Return (x, y) of the center of cell containing provided text 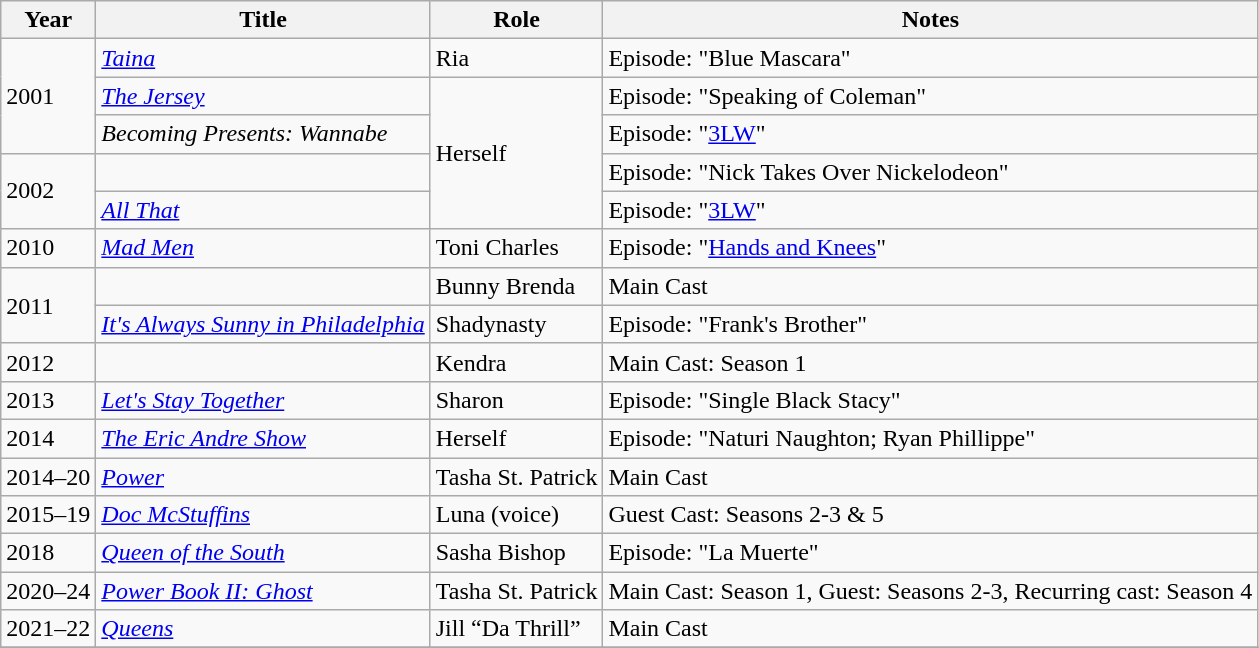
2001 (48, 96)
Episode: "Blue Mascara" (930, 58)
2010 (48, 248)
The Jersey (263, 96)
Shadynasty (516, 324)
2015–19 (48, 515)
It's Always Sunny in Philadelphia (263, 324)
2018 (48, 553)
Sasha Bishop (516, 553)
Main Cast: Season 1 (930, 362)
Year (48, 20)
Ria (516, 58)
Doc McStuffins (263, 515)
Episode: "Speaking of Coleman" (930, 96)
2002 (48, 191)
Guest Cast: Seasons 2-3 & 5 (930, 515)
Episode: "Nick Takes Over Nickelodeon" (930, 172)
All That (263, 210)
Queen of the South (263, 553)
Jill “Da Thrill” (516, 629)
2021–22 (48, 629)
Let's Stay Together (263, 400)
Episode: "La Muerte" (930, 553)
Episode: "Single Black Stacy" (930, 400)
Role (516, 20)
Mad Men (263, 248)
Kendra (516, 362)
Bunny Brenda (516, 286)
Title (263, 20)
Notes (930, 20)
2011 (48, 305)
Sharon (516, 400)
Main Cast: Season 1, Guest: Seasons 2-3, Recurring cast: Season 4 (930, 591)
2013 (48, 400)
Queens (263, 629)
The Eric Andre Show (263, 438)
Power (263, 477)
2012 (48, 362)
2020–24 (48, 591)
Episode: "Hands and Knees" (930, 248)
Episode: "Naturi Naughton; Ryan Phillippe" (930, 438)
Taina (263, 58)
Power Book II: Ghost (263, 591)
Toni Charles (516, 248)
Luna (voice) (516, 515)
Episode: "Frank's Brother" (930, 324)
2014–20 (48, 477)
2014 (48, 438)
Becoming Presents: Wannabe (263, 134)
